Locate the cell with the specified text and output its [x, y] center coordinate. 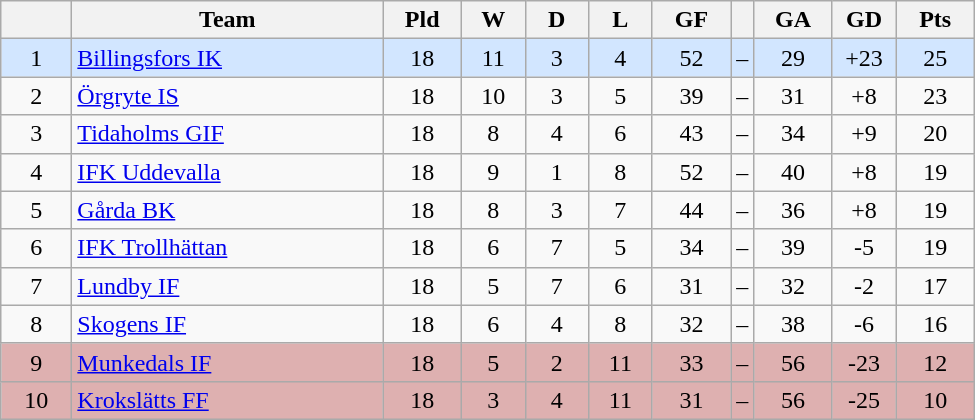
W [493, 20]
29 [794, 58]
Lundby IF [228, 286]
GA [794, 20]
Pts [936, 20]
-2 [864, 286]
+23 [864, 58]
L [621, 20]
43 [692, 134]
-23 [864, 362]
Skogens IF [228, 324]
+9 [864, 134]
12 [936, 362]
Tidaholms GIF [228, 134]
38 [794, 324]
GF [692, 20]
Örgryte IS [228, 96]
-5 [864, 248]
IFK Uddevalla [228, 172]
Pld [422, 20]
23 [936, 96]
33 [692, 362]
Krokslätts FF [228, 400]
40 [794, 172]
44 [692, 210]
GD [864, 20]
-6 [864, 324]
25 [936, 58]
Billingsfors IK [228, 58]
Team [228, 20]
Munkedals IF [228, 362]
17 [936, 286]
D [557, 20]
-25 [864, 400]
16 [936, 324]
IFK Trollhättan [228, 248]
20 [936, 134]
Gårda BK [228, 210]
36 [794, 210]
